Return the [X, Y] coordinate for the center point of the cell that contains the specified text.  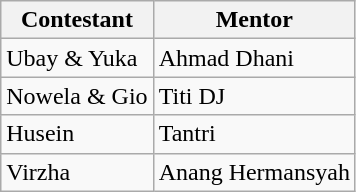
Contestant [77, 20]
Virzha [77, 172]
Ubay & Yuka [77, 58]
Titi DJ [254, 96]
Husein [77, 134]
Nowela & Gio [77, 96]
Ahmad Dhani [254, 58]
Mentor [254, 20]
Tantri [254, 134]
Anang Hermansyah [254, 172]
